For the text-containing cell, return its midpoint in [x, y] coordinate format. 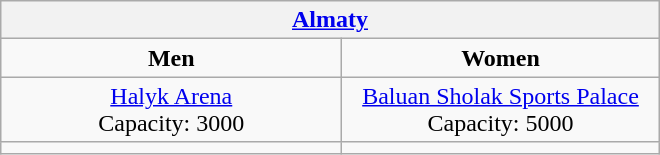
Baluan Sholak Sports PalaceCapacity: 5000 [500, 110]
Almaty [330, 20]
Women [500, 58]
Men [172, 58]
Halyk ArenaCapacity: 3000 [172, 110]
